Locate the cell with the specified text and output its (X, Y) center coordinate. 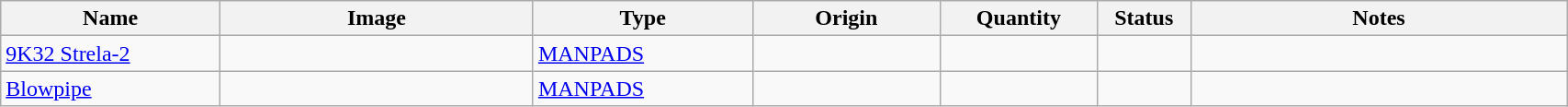
9K32 Strela-2 (110, 53)
Blowpipe (110, 89)
Origin (847, 18)
Quantity (1019, 18)
Status (1144, 18)
Name (110, 18)
Image (377, 18)
Notes (1378, 18)
Type (643, 18)
